Determine the [x, y] coordinate at the center of the cell enclosing the given text.  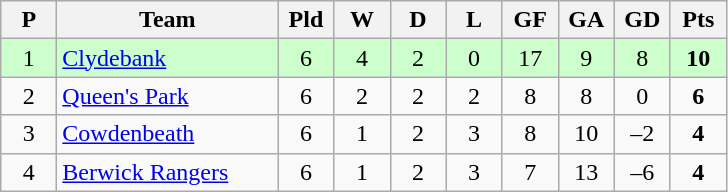
Cowdenbeath [168, 134]
–6 [642, 172]
W [362, 20]
P [29, 20]
D [418, 20]
7 [530, 172]
Clydebank [168, 58]
Queen's Park [168, 96]
Team [168, 20]
GA [586, 20]
–2 [642, 134]
9 [586, 58]
GF [530, 20]
17 [530, 58]
GD [642, 20]
Berwick Rangers [168, 172]
Pld [306, 20]
L [474, 20]
13 [586, 172]
Pts [698, 20]
